Provide the (X, Y) coordinate of the cell's center where the given text is located.  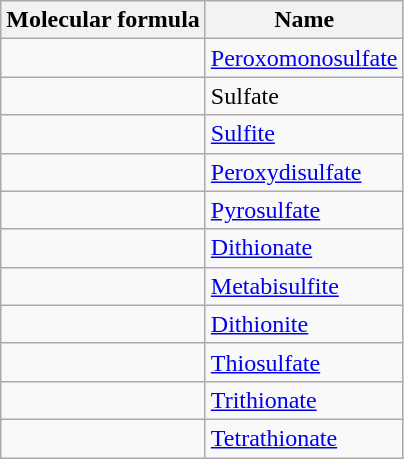
Dithionate (304, 248)
Name (304, 20)
Pyrosulfate (304, 210)
Sulfite (304, 134)
Tetrathionate (304, 438)
Peroxydisulfate (304, 172)
Peroxomonosulfate (304, 58)
Dithionite (304, 324)
Thiosulfate (304, 362)
Molecular formula (104, 20)
Metabisulfite (304, 286)
Sulfate (304, 96)
Trithionate (304, 400)
